Capture the cell that displays the provided text and extract its [X, Y] central coordinate. 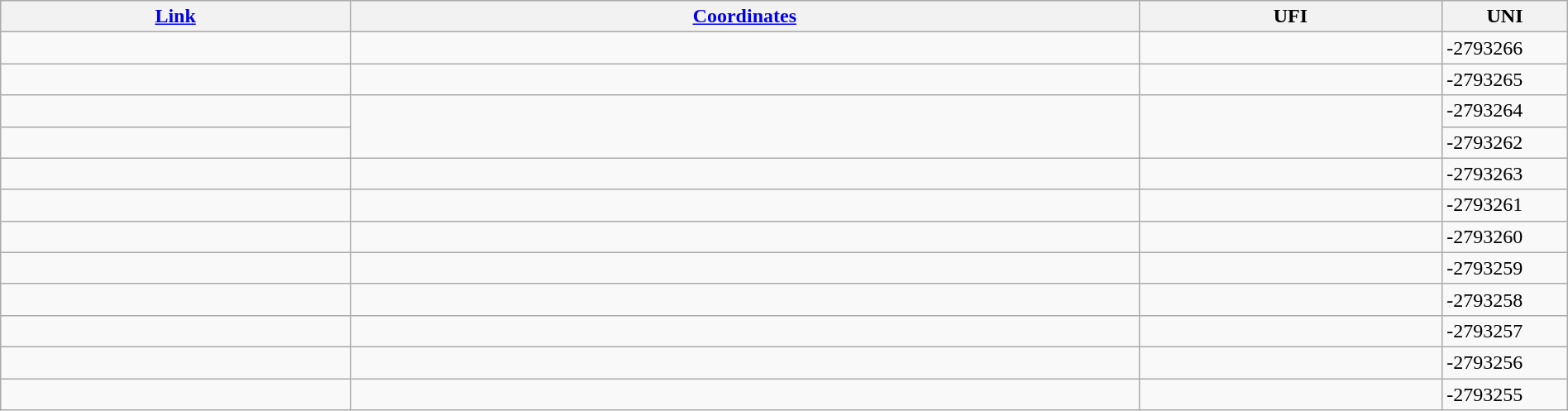
Coordinates [744, 17]
-2793257 [1505, 331]
-2793263 [1505, 174]
-2793266 [1505, 48]
UNI [1505, 17]
-2793258 [1505, 299]
-2793265 [1505, 79]
-2793260 [1505, 237]
-2793264 [1505, 111]
-2793256 [1505, 362]
UFI [1290, 17]
Link [175, 17]
-2793255 [1505, 394]
-2793259 [1505, 268]
-2793262 [1505, 142]
-2793261 [1505, 205]
